For the text-containing cell, return its midpoint in [x, y] coordinate format. 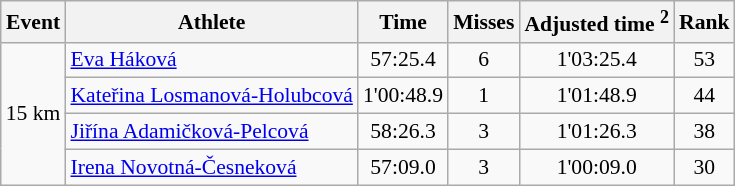
57:09.0 [403, 167]
Kateřina Losmanová-Holubcová [211, 96]
Jiřína Adamičková-Pelcová [211, 132]
Rank [704, 22]
1'00:48.9 [403, 96]
53 [704, 60]
57:25.4 [403, 60]
Eva Háková [211, 60]
Irena Novotná-Česneková [211, 167]
30 [704, 167]
1'03:25.4 [596, 60]
Adjusted time 2 [596, 22]
44 [704, 96]
Athlete [211, 22]
6 [484, 60]
1'01:26.3 [596, 132]
Time [403, 22]
1'00:09.0 [596, 167]
38 [704, 132]
15 km [34, 113]
1'01:48.9 [596, 96]
Misses [484, 22]
1 [484, 96]
Event [34, 22]
58:26.3 [403, 132]
